Locate the cell with the specified text and output its [x, y] center coordinate. 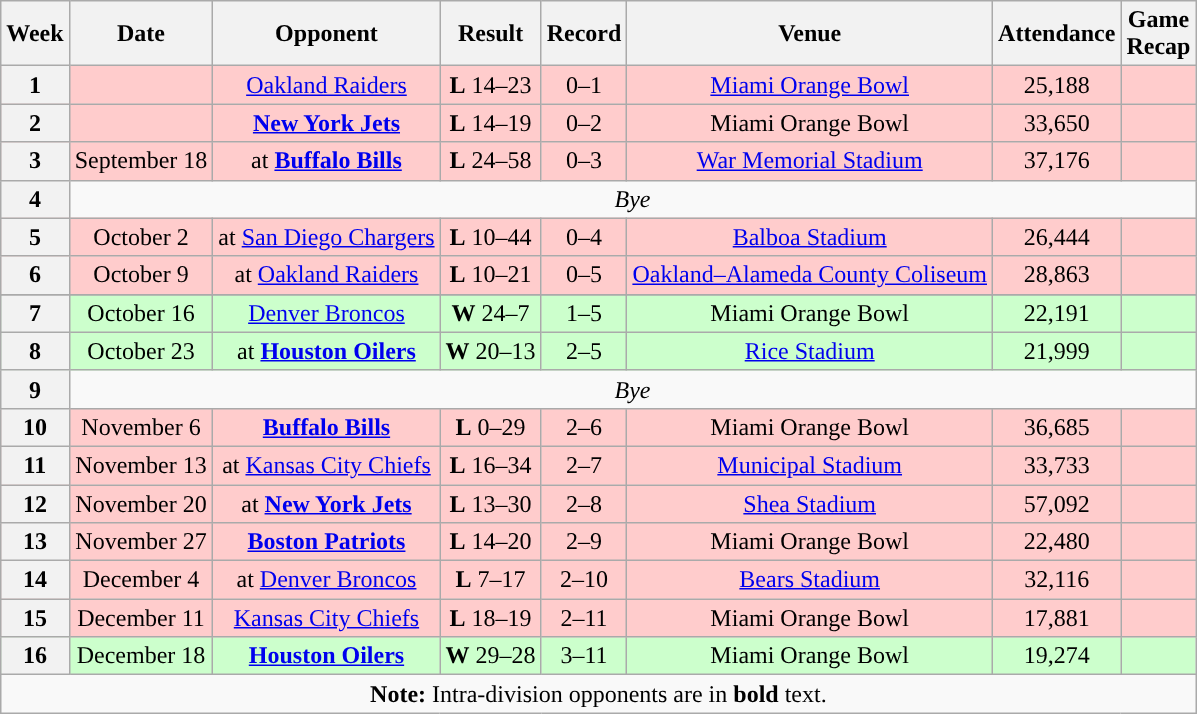
W 24–7 [490, 313]
Oakland–Alameda County Coliseum [810, 275]
October 2 [141, 237]
at Oakland Raiders [326, 275]
December 4 [141, 580]
1–5 [584, 313]
4 [35, 199]
16 [35, 656]
Balboa Stadium [810, 237]
22,480 [1057, 542]
L 24–58 [490, 161]
Shea Stadium [810, 503]
at Houston Oilers [326, 351]
December 18 [141, 656]
December 11 [141, 618]
6 [35, 275]
5 [35, 237]
57,092 [1057, 503]
at Buffalo Bills [326, 161]
0–5 [584, 275]
37,176 [1057, 161]
14 [35, 580]
L 10–21 [490, 275]
at Kansas City Chiefs [326, 465]
Result [490, 34]
Kansas City Chiefs [326, 618]
8 [35, 351]
L 10–44 [490, 237]
1 [35, 85]
October 9 [141, 275]
November 27 [141, 542]
L 16–34 [490, 465]
Opponent [326, 34]
33,733 [1057, 465]
12 [35, 503]
November 20 [141, 503]
22,191 [1057, 313]
2–9 [584, 542]
November 13 [141, 465]
Houston Oilers [326, 656]
L 7–17 [490, 580]
11 [35, 465]
0–4 [584, 237]
2–6 [584, 427]
Oakland Raiders [326, 85]
25,188 [1057, 85]
2–11 [584, 618]
L 14–20 [490, 542]
3–11 [584, 656]
Rice Stadium [810, 351]
32,116 [1057, 580]
0–2 [584, 123]
2–7 [584, 465]
2–10 [584, 580]
Attendance [1057, 34]
Date [141, 34]
33,650 [1057, 123]
0–1 [584, 85]
7 [35, 313]
Record [584, 34]
2 [35, 123]
Note: Intra-division opponents are in bold text. [598, 694]
9 [35, 389]
36,685 [1057, 427]
0–3 [584, 161]
September 18 [141, 161]
November 6 [141, 427]
L 0–29 [490, 427]
3 [35, 161]
at New York Jets [326, 503]
GameRecap [1158, 34]
10 [35, 427]
19,274 [1057, 656]
at Denver Broncos [326, 580]
L 14–23 [490, 85]
W 20–13 [490, 351]
October 16 [141, 313]
21,999 [1057, 351]
L 14–19 [490, 123]
Boston Patriots [326, 542]
Venue [810, 34]
28,863 [1057, 275]
New York Jets [326, 123]
War Memorial Stadium [810, 161]
L 13–30 [490, 503]
2–5 [584, 351]
15 [35, 618]
at San Diego Chargers [326, 237]
Bears Stadium [810, 580]
2–8 [584, 503]
17,881 [1057, 618]
W 29–28 [490, 656]
Week [35, 34]
26,444 [1057, 237]
Denver Broncos [326, 313]
Municipal Stadium [810, 465]
L 18–19 [490, 618]
October 23 [141, 351]
Buffalo Bills [326, 427]
13 [35, 542]
